Provide the [x, y] coordinate of the cell's center where the given text is located.  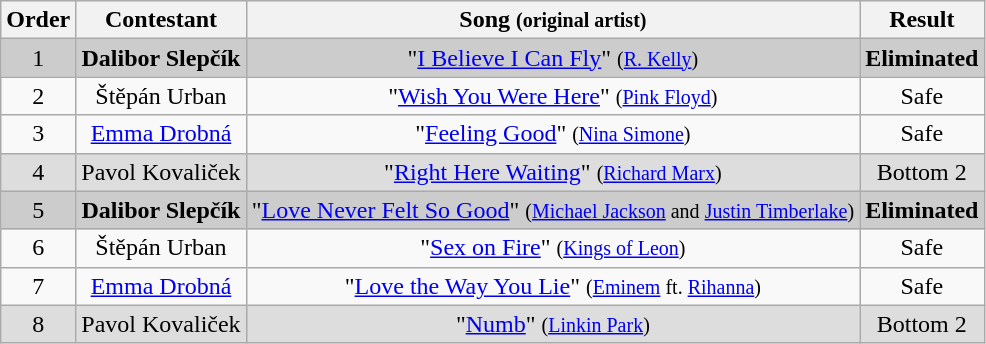
7 [38, 286]
"Right Here Waiting" (Richard Marx) [552, 172]
"Love Never Felt So Good" (Michael Jackson and Justin Timberlake) [552, 210]
6 [38, 248]
1 [38, 58]
"I Believe I Can Fly" (R. Kelly) [552, 58]
4 [38, 172]
Contestant [161, 20]
5 [38, 210]
Order [38, 20]
"Love the Way You Lie" (Eminem ft. Rihanna) [552, 286]
8 [38, 324]
2 [38, 96]
3 [38, 134]
Song (original artist) [552, 20]
"Sex on Fire" (Kings of Leon) [552, 248]
"Wish You Were Here" (Pink Floyd) [552, 96]
"Feeling Good" (Nina Simone) [552, 134]
"Numb" (Linkin Park) [552, 324]
Result [922, 20]
